Identify which cell holds the provided text, then report its (X, Y) central coordinate. 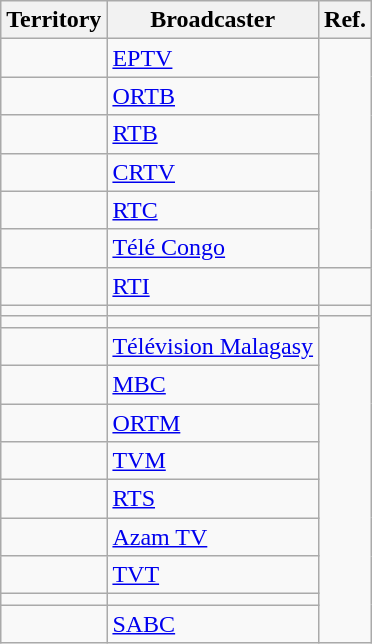
Territory (54, 20)
Azam TV (213, 537)
TVT (213, 575)
Télé Congo (213, 248)
RTC (213, 210)
CRTV (213, 172)
RTB (213, 134)
Télévision Malagasy (213, 346)
TVM (213, 461)
Ref. (346, 20)
SABC (213, 624)
RTI (213, 286)
RTS (213, 499)
EPTV (213, 58)
ORTB (213, 96)
ORTM (213, 423)
MBC (213, 384)
Broadcaster (213, 20)
